Pinpoint the cell where the given text exists, returning its [x, y] midpoint coordinate. 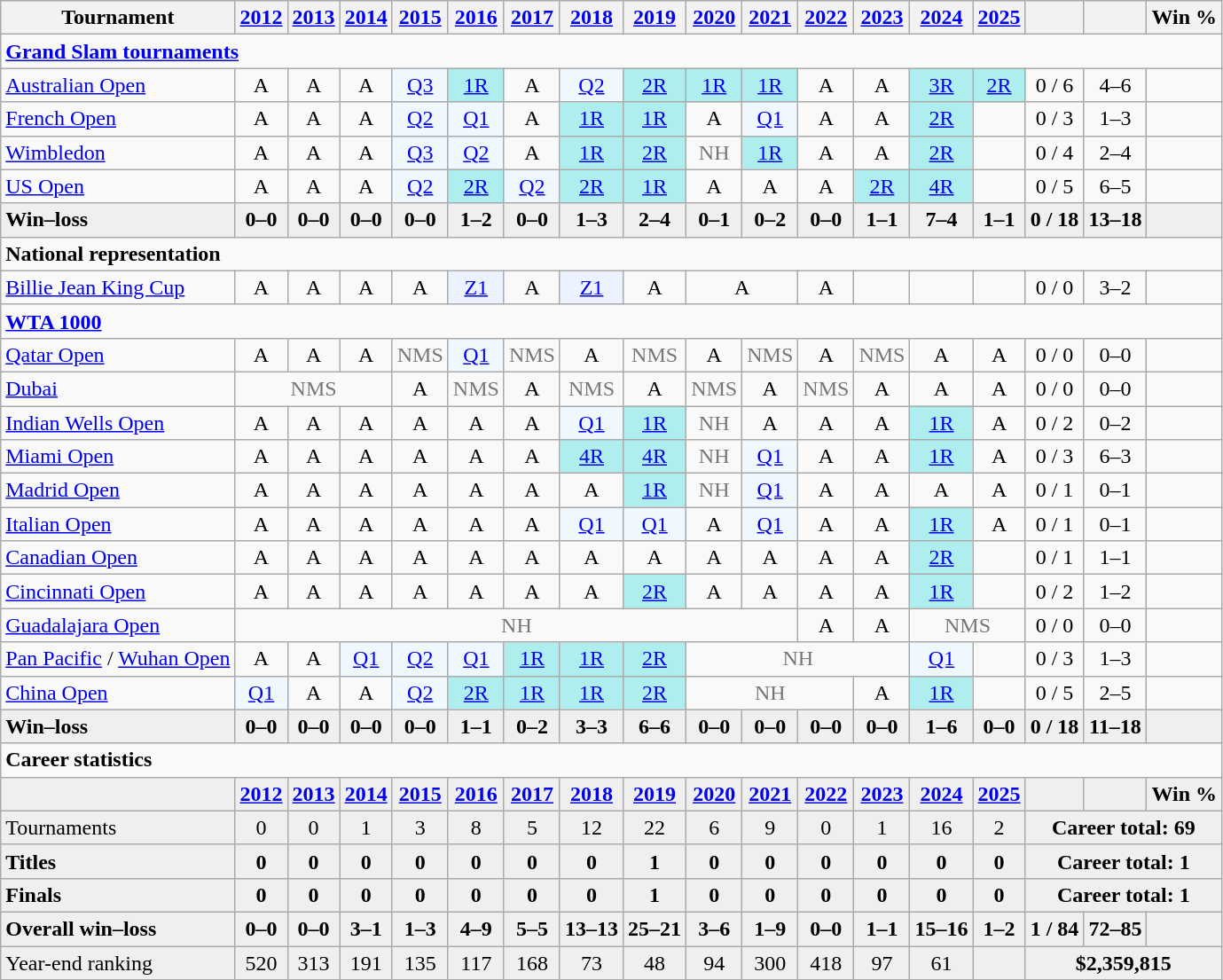
Tournament [118, 18]
$2,359,815 [1123, 962]
48 [655, 962]
520 [261, 962]
4–6 [1116, 85]
25–21 [655, 929]
Guadalajara Open [118, 625]
1–9 [770, 929]
Titles [118, 861]
China Open [118, 693]
National representation [612, 254]
Pan Pacific / Wuhan Open [118, 659]
6 [715, 827]
2–5 [1116, 693]
16 [942, 827]
8 [475, 827]
Qatar Open [118, 355]
Finals [118, 895]
9 [770, 827]
US Open [118, 186]
Tournaments [118, 827]
0 / 4 [1054, 153]
12 [591, 827]
300 [770, 962]
94 [715, 962]
WTA 1000 [612, 321]
7–4 [942, 220]
191 [365, 962]
3–1 [365, 929]
61 [942, 962]
15–16 [942, 929]
3–2 [1116, 287]
3–6 [715, 929]
French Open [118, 119]
1 / 84 [1054, 929]
117 [475, 962]
Indian Wells Open [118, 423]
3–3 [591, 726]
Miami Open [118, 457]
4–9 [475, 929]
73 [591, 962]
2 [999, 827]
168 [532, 962]
Cincinnati Open [118, 592]
Australian Open [118, 85]
Dubai [118, 388]
Wimbledon [118, 153]
5–5 [532, 929]
0 / 6 [1054, 85]
3 [420, 827]
13–18 [1116, 220]
Italian Open [118, 524]
135 [420, 962]
Grand Slam tournaments [612, 51]
6–3 [1116, 457]
Career total: 69 [1123, 827]
Overall win–loss [118, 929]
6–6 [655, 726]
Billie Jean King Cup [118, 287]
22 [655, 827]
72–85 [1116, 929]
1–6 [942, 726]
313 [314, 962]
11–18 [1116, 726]
Year-end ranking [118, 962]
418 [827, 962]
5 [532, 827]
3R [942, 85]
13–13 [591, 929]
97 [882, 962]
6–5 [1116, 186]
Canadian Open [118, 558]
Career statistics [612, 760]
Madrid Open [118, 490]
